Output the (x, y) coordinate of the center of the cell containing the given text.  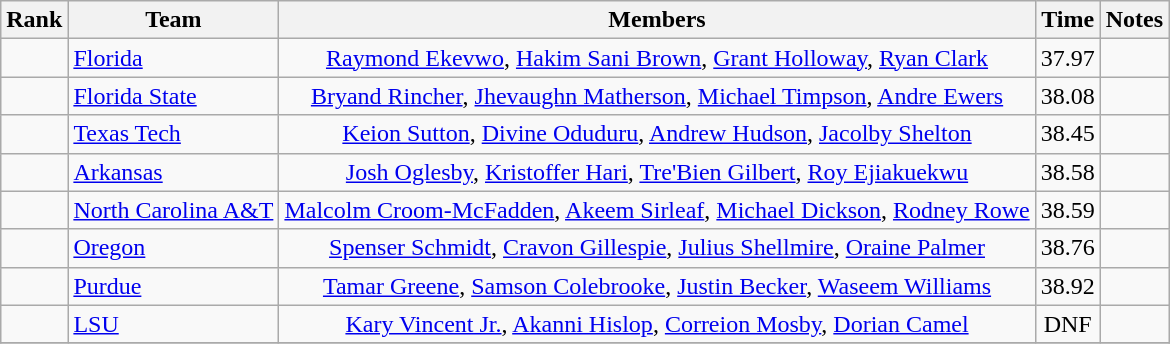
38.58 (1068, 172)
Josh Oglesby, Kristoffer Hari, Tre'Bien Gilbert, Roy Ejiakuekwu (657, 172)
Tamar Greene, Samson Colebrooke, Justin Becker, Waseem Williams (657, 286)
38.45 (1068, 134)
38.92 (1068, 286)
Florida State (174, 96)
Keion Sutton, Divine Oduduru, Andrew Hudson, Jacolby Shelton (657, 134)
Oregon (174, 248)
Team (174, 20)
DNF (1068, 324)
37.97 (1068, 58)
Members (657, 20)
Florida (174, 58)
Kary Vincent Jr., Akanni Hislop, Correion Mosby, Dorian Camel (657, 324)
38.76 (1068, 248)
Bryand Rincher, Jhevaughn Matherson, Michael Timpson, Andre Ewers (657, 96)
Time (1068, 20)
North Carolina A&T (174, 210)
Rank (34, 20)
Arkansas (174, 172)
Spenser Schmidt, Cravon Gillespie, Julius Shellmire, Oraine Palmer (657, 248)
LSU (174, 324)
Texas Tech (174, 134)
Purdue (174, 286)
Notes (1134, 20)
38.08 (1068, 96)
Malcolm Croom-McFadden, Akeem Sirleaf, Michael Dickson, Rodney Rowe (657, 210)
Raymond Ekevwo, Hakim Sani Brown, Grant Holloway, Ryan Clark (657, 58)
38.59 (1068, 210)
